From the cell containing the given text, extract its center point as (X, Y) coordinate. 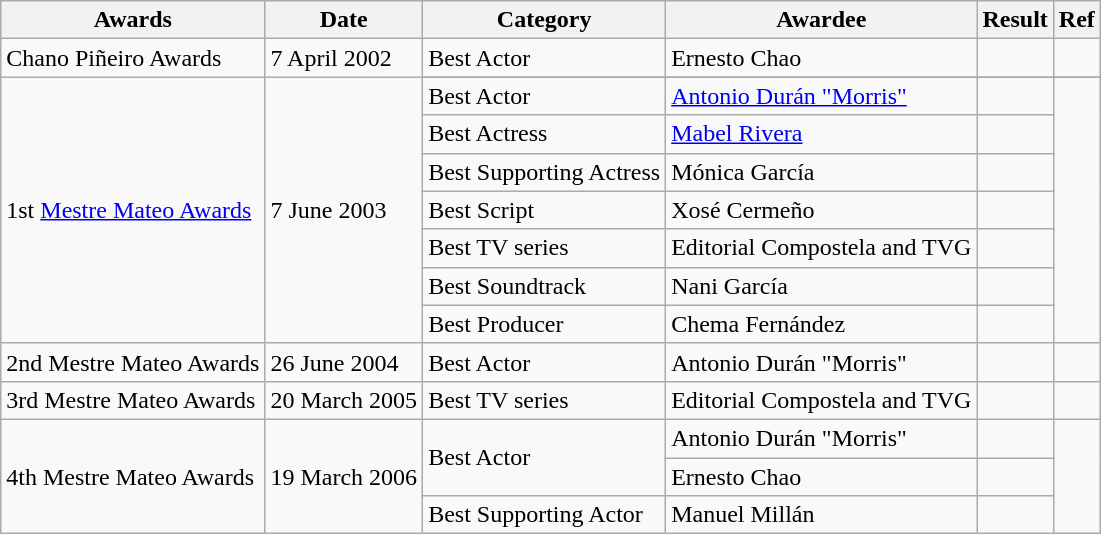
Best Supporting Actress (544, 172)
Result (1015, 20)
Mabel Rivera (822, 134)
19 March 2006 (344, 476)
Chema Fernández (822, 324)
Chano Piñeiro Awards (133, 58)
20 March 2005 (344, 400)
26 June 2004 (344, 362)
3rd Mestre Mateo Awards (133, 400)
Awards (133, 20)
Best Supporting Actor (544, 515)
Best Soundtrack (544, 286)
Mónica García (822, 172)
Ref (1076, 20)
1st Mestre Mateo Awards (133, 210)
Nani García (822, 286)
4th Mestre Mateo Awards (133, 476)
7 April 2002 (344, 58)
Best Actress (544, 134)
Best Script (544, 210)
Best Producer (544, 324)
Xosé Cermeño (822, 210)
Awardee (822, 20)
Manuel Millán (822, 515)
Category (544, 20)
2nd Mestre Mateo Awards (133, 362)
Date (344, 20)
7 June 2003 (344, 210)
